Extract the [X, Y] coordinate from the center of the cell holding the provided text.  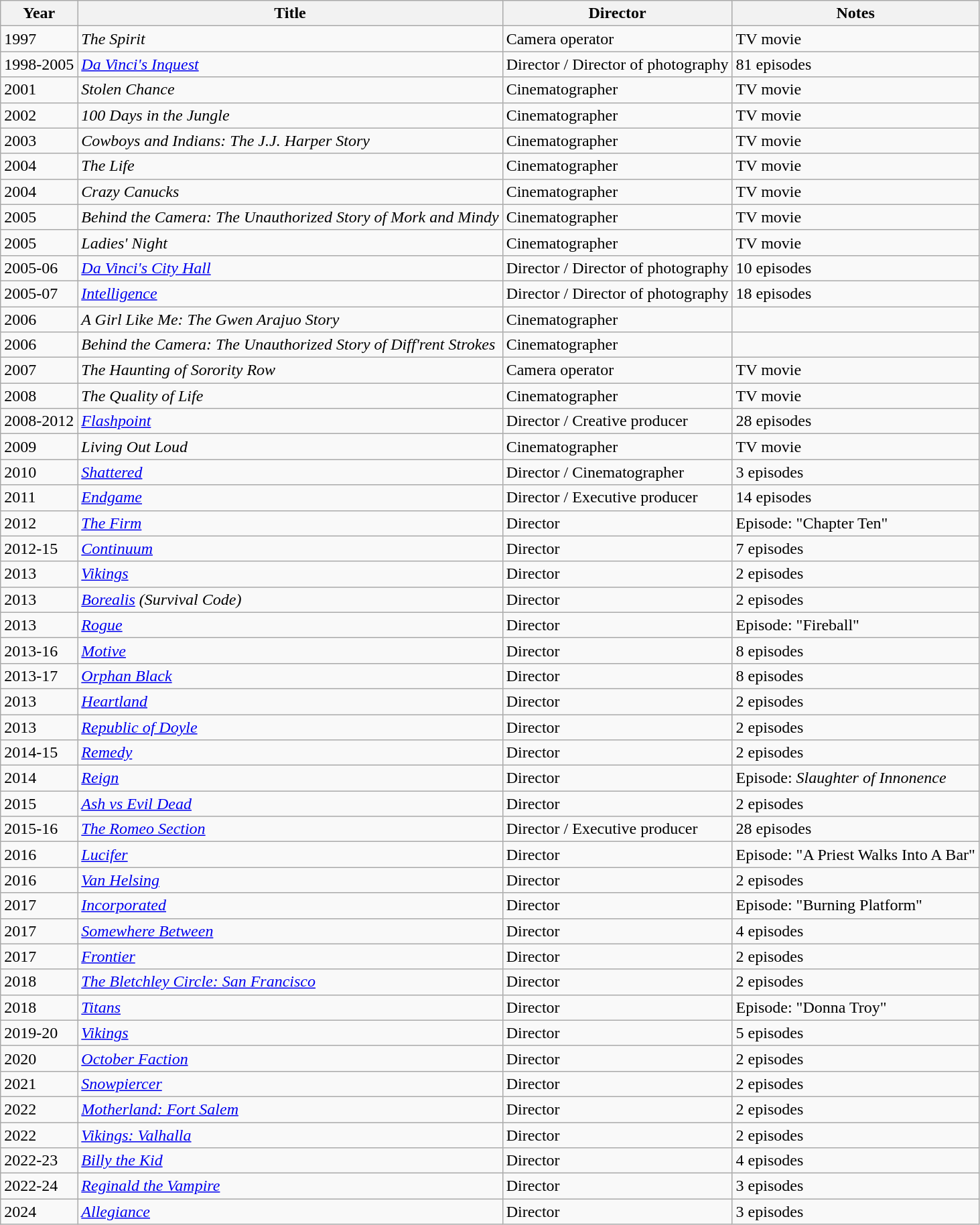
The Romeo Section [290, 829]
Heartland [290, 701]
Orphan Black [290, 676]
Year [39, 13]
2008 [39, 396]
2013-17 [39, 676]
October Faction [290, 1058]
100 Days in the Jungle [290, 115]
Episode: "Fireball" [855, 625]
Remedy [290, 753]
Frontier [290, 956]
Ladies' Night [290, 242]
A Girl Like Me: The Gwen Arajuo Story [290, 319]
Behind the Camera: The Unauthorized Story of Diff'rent Strokes [290, 345]
The Quality of Life [290, 396]
Behind the Camera: The Unauthorized Story of Mork and Mindy [290, 217]
The Spirit [290, 39]
Borealis (Survival Code) [290, 599]
The Haunting of Sorority Row [290, 370]
2007 [39, 370]
Titans [290, 1007]
Motherland: Fort Salem [290, 1109]
Title [290, 13]
2010 [39, 472]
The Bletchley Circle: San Francisco [290, 982]
2024 [39, 1212]
Cowboys and Indians: The J.J. Harper Story [290, 141]
Motive [290, 650]
Rogue [290, 625]
Ash vs Evil Dead [290, 804]
1997 [39, 39]
Allegiance [290, 1212]
Episode: "Burning Platform" [855, 906]
2005-07 [39, 293]
Notes [855, 13]
Republic of Doyle [290, 727]
Incorporated [290, 906]
14 episodes [855, 498]
Van Helsing [290, 880]
2009 [39, 447]
2013-16 [39, 650]
Somewhere Between [290, 931]
Episode: "A Priest Walks Into A Bar" [855, 855]
Lucifer [290, 855]
Billy the Kid [290, 1161]
Da Vinci's Inquest [290, 64]
2020 [39, 1058]
Snowpiercer [290, 1084]
18 episodes [855, 293]
Episode: "Chapter Ten" [855, 523]
10 episodes [855, 268]
Continuum [290, 549]
The Firm [290, 523]
2015-16 [39, 829]
2002 [39, 115]
2008-2012 [39, 421]
2021 [39, 1084]
1998-2005 [39, 64]
Intelligence [290, 293]
Flashpoint [290, 421]
Episode: "Donna Troy" [855, 1007]
2012 [39, 523]
2022-23 [39, 1161]
2001 [39, 90]
2014-15 [39, 753]
2022-24 [39, 1186]
5 episodes [855, 1033]
The Life [290, 166]
Crazy Canucks [290, 192]
7 episodes [855, 549]
Da Vinci's City Hall [290, 268]
2014 [39, 778]
2011 [39, 498]
Endgame [290, 498]
81 episodes [855, 64]
2015 [39, 804]
Living Out Loud [290, 447]
Vikings: Valhalla [290, 1135]
Director / Creative producer [618, 421]
Reginald the Vampire [290, 1186]
Stolen Chance [290, 90]
2005-06 [39, 268]
Director / Cinematographer [618, 472]
2003 [39, 141]
2019-20 [39, 1033]
2012-15 [39, 549]
Episode: Slaughter of Innonence [855, 778]
Reign [290, 778]
Shattered [290, 472]
